Locate the cell with the specified text and output its (x, y) center coordinate. 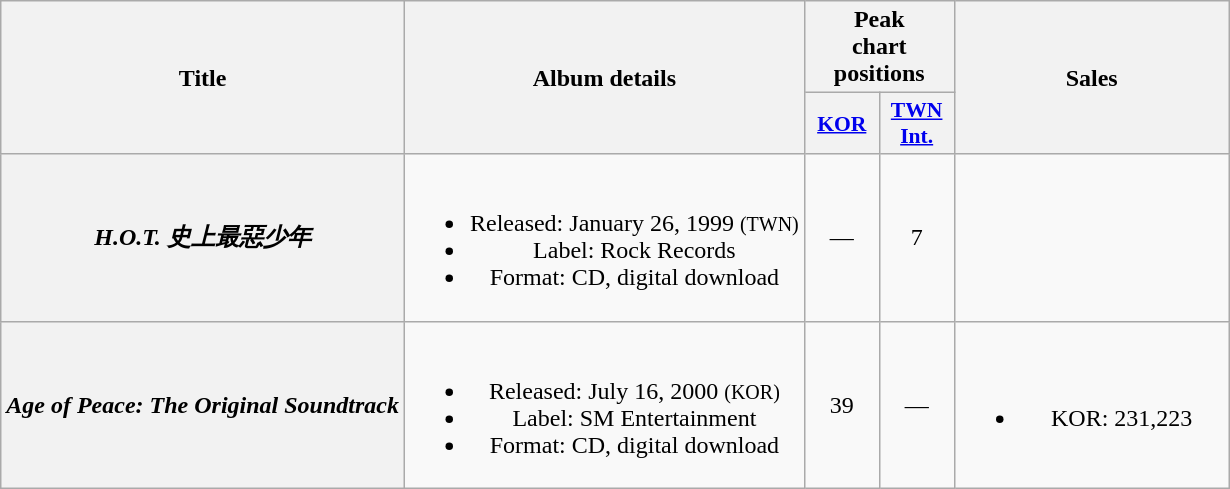
39 (842, 404)
TWN Int. (916, 124)
Album details (604, 78)
Title (203, 78)
Sales (1092, 78)
Peakchartpositions (879, 47)
Released: July 16, 2000 (KOR)Label: SM EntertainmentFormat: CD, digital download (604, 404)
KOR: 231,223 (1092, 404)
H.O.T. 史上最惡少年 (203, 238)
Age of Peace: The Original Soundtrack (203, 404)
KOR (842, 124)
7 (916, 238)
Released: January 26, 1999 (TWN)Label: Rock RecordsFormat: CD, digital download (604, 238)
